Locate the cell with the specified text and output its [X, Y] center coordinate. 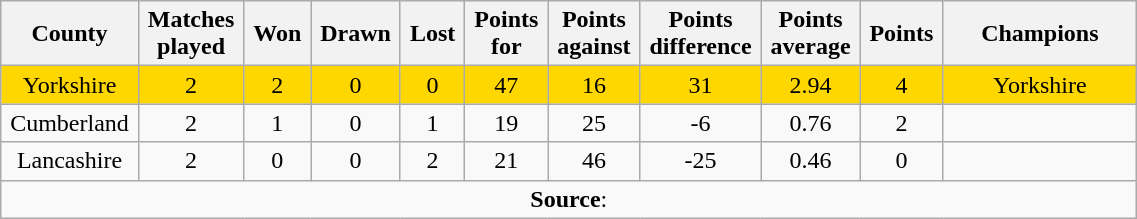
0.76 [810, 123]
Lost [432, 34]
Cumberland [70, 123]
County [70, 34]
Won [278, 34]
47 [506, 85]
Points [902, 34]
Matches played [191, 34]
Lancashire [70, 161]
21 [506, 161]
19 [506, 123]
25 [594, 123]
Drawn [356, 34]
2.94 [810, 85]
Source: [569, 199]
4 [902, 85]
31 [700, 85]
-25 [700, 161]
46 [594, 161]
Points for [506, 34]
Points difference [700, 34]
Points against [594, 34]
16 [594, 85]
0.46 [810, 161]
Points average [810, 34]
-6 [700, 123]
Champions [1040, 34]
